Return the (X, Y) coordinate for the center point of the cell that contains the specified text.  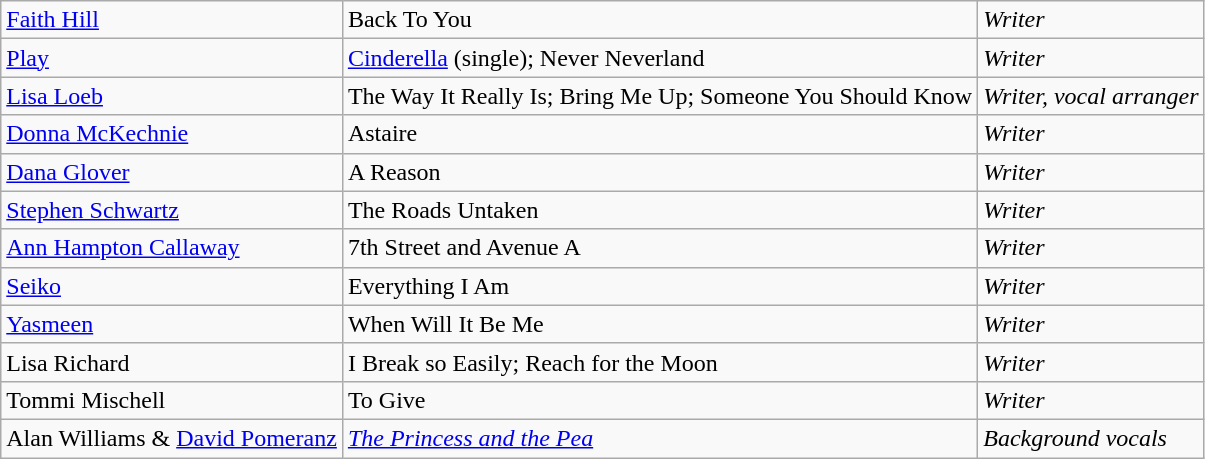
Stephen Schwartz (172, 210)
Yasmeen (172, 324)
When Will It Be Me (660, 324)
Astaire (660, 134)
A Reason (660, 172)
Writer, vocal arranger (1091, 96)
To Give (660, 400)
The Roads Untaken (660, 210)
The Princess and the Pea (660, 438)
Dana Glover (172, 172)
Play (172, 58)
Seiko (172, 286)
Donna McKechnie (172, 134)
Tommi Mischell (172, 400)
Everything I Am (660, 286)
I Break so Easily; Reach for the Moon (660, 362)
The Way It Really Is; Bring Me Up; Someone You Should Know (660, 96)
Faith Hill (172, 20)
Back To You (660, 20)
7th Street and Avenue A (660, 248)
Lisa Loeb (172, 96)
Cinderella (single); Never Neverland (660, 58)
Alan Williams & David Pomeranz (172, 438)
Ann Hampton Callaway (172, 248)
Background vocals (1091, 438)
Lisa Richard (172, 362)
